Provide the [X, Y] coordinate of the cell's center where the given text is located.  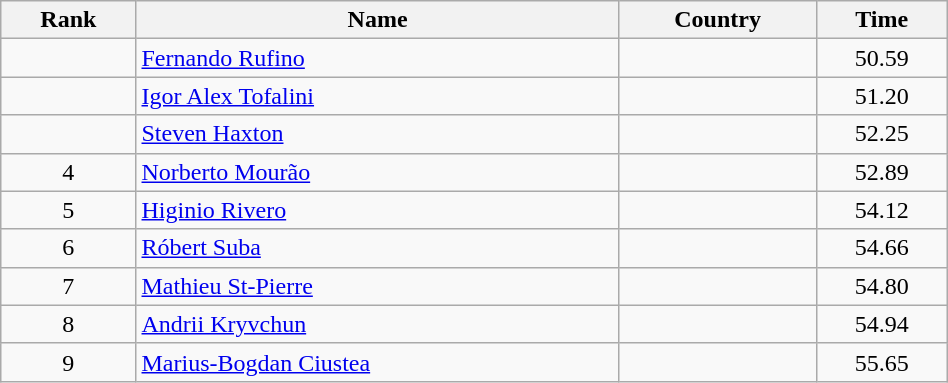
Mathieu St-Pierre [378, 286]
55.65 [882, 362]
54.80 [882, 286]
6 [68, 248]
54.12 [882, 210]
50.59 [882, 58]
5 [68, 210]
9 [68, 362]
8 [68, 324]
Rank [68, 20]
54.66 [882, 248]
Fernando Rufino [378, 58]
54.94 [882, 324]
51.20 [882, 96]
Norberto Mourão [378, 172]
Time [882, 20]
Steven Haxton [378, 134]
Róbert Suba [378, 248]
7 [68, 286]
4 [68, 172]
Igor Alex Tofalini [378, 96]
Country [718, 20]
Marius-Bogdan Ciustea [378, 362]
Name [378, 20]
Andrii Kryvchun [378, 324]
52.25 [882, 134]
52.89 [882, 172]
Higinio Rivero [378, 210]
